Identify which cell holds the provided text, then report its [x, y] central coordinate. 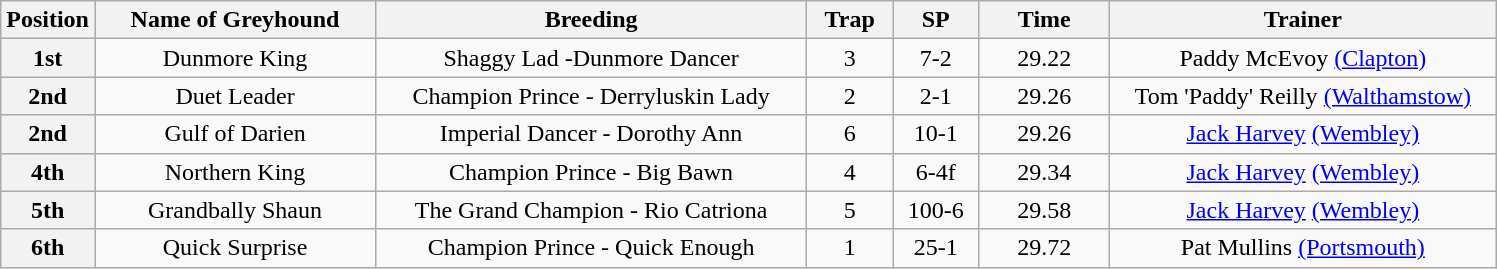
4 [850, 172]
Position [48, 20]
7-2 [936, 58]
4th [48, 172]
5th [48, 210]
Trainer [1303, 20]
25-1 [936, 248]
6th [48, 248]
6 [850, 134]
Duet Leader [234, 96]
1st [48, 58]
10-1 [936, 134]
29.34 [1044, 172]
Northern King [234, 172]
3 [850, 58]
Name of Greyhound [234, 20]
1 [850, 248]
Champion Prince - Quick Enough [592, 248]
5 [850, 210]
2 [850, 96]
Shaggy Lad -Dunmore Dancer [592, 58]
Gulf of Darien [234, 134]
100-6 [936, 210]
Quick Surprise [234, 248]
Dunmore King [234, 58]
29.22 [1044, 58]
Imperial Dancer - Dorothy Ann [592, 134]
SP [936, 20]
Champion Prince - Derryluskin Lady [592, 96]
Tom 'Paddy' Reilly (Walthamstow) [1303, 96]
29.58 [1044, 210]
Time [1044, 20]
The Grand Champion - Rio Catriona [592, 210]
6-4f [936, 172]
29.72 [1044, 248]
Paddy McEvoy (Clapton) [1303, 58]
Champion Prince - Big Bawn [592, 172]
Breeding [592, 20]
Trap [850, 20]
Pat Mullins (Portsmouth) [1303, 248]
2-1 [936, 96]
Grandbally Shaun [234, 210]
